For the text-containing cell, return its midpoint in [x, y] coordinate format. 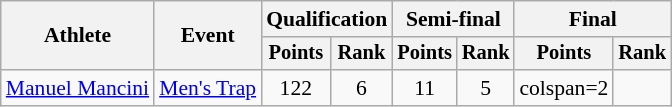
Qualification [326, 19]
11 [424, 88]
Event [208, 36]
5 [486, 88]
Athlete [78, 36]
colspan=2 [564, 88]
122 [296, 88]
Men's Trap [208, 88]
Semi-final [453, 19]
6 [361, 88]
Final [592, 19]
Manuel Mancini [78, 88]
